Provide the [X, Y] coordinate of the cell's center where the given text is located.  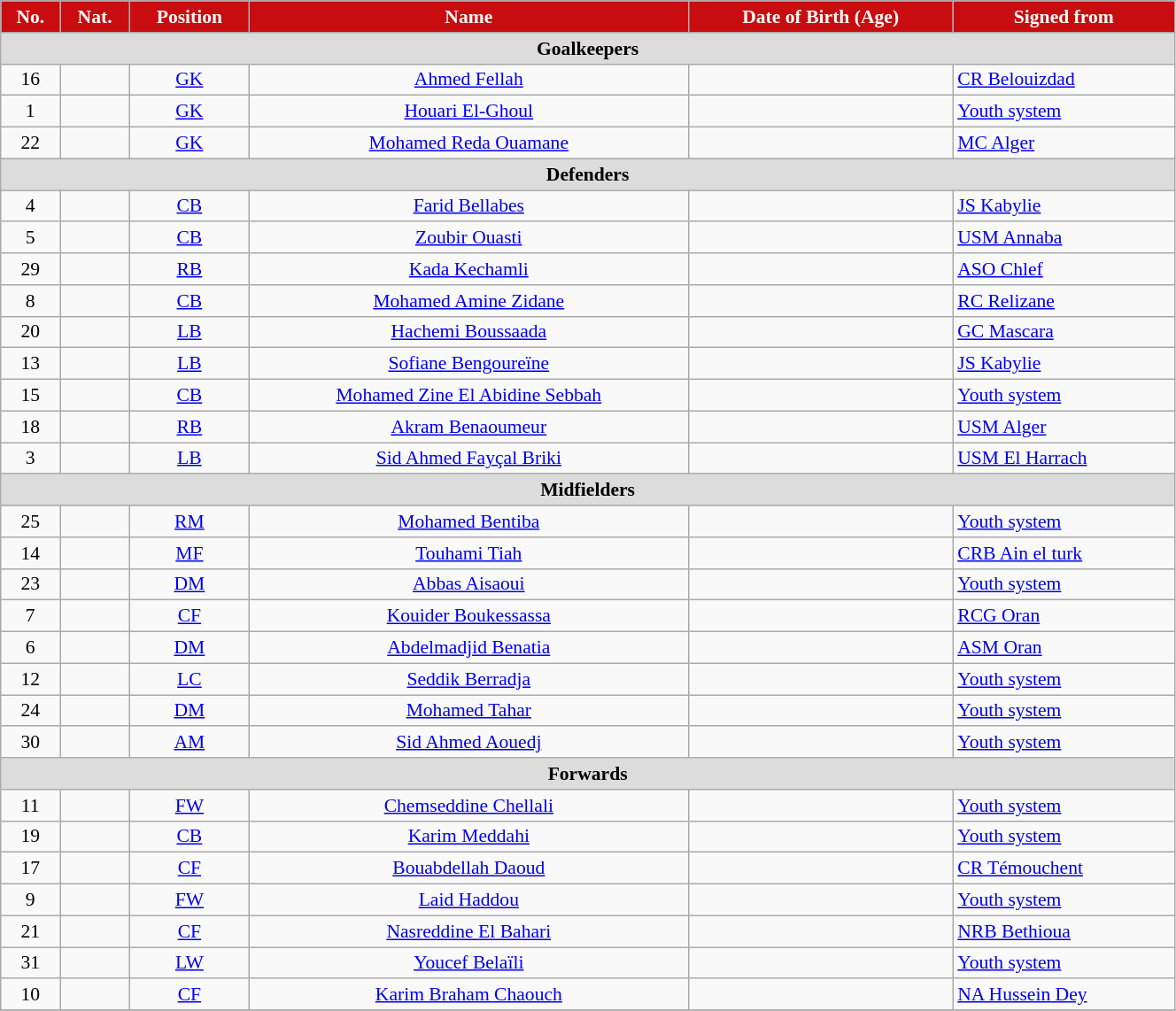
Laid Haddou [468, 900]
ASM Oran [1064, 648]
USM Alger [1064, 427]
8 [30, 301]
Akram Benaoumeur [468, 427]
30 [30, 743]
ASO Chlef [1064, 269]
RM [190, 521]
Forwards [588, 774]
Position [190, 17]
Houari El-Ghoul [468, 112]
Mohamed Amine Zidane [468, 301]
29 [30, 269]
Goalkeepers [588, 49]
Seddik Berradja [468, 679]
6 [30, 648]
17 [30, 868]
Hachemi Boussaada [468, 332]
Abbas Aisaoui [468, 584]
Date of Birth (Age) [820, 17]
5 [30, 238]
Mohamed Bentiba [468, 521]
Mohamed Zine El Abidine Sebbah [468, 396]
Youcef Belaïli [468, 963]
Signed from [1064, 17]
4 [30, 206]
Karim Meddahi [468, 837]
LC [190, 679]
12 [30, 679]
16 [30, 80]
13 [30, 364]
18 [30, 427]
MF [190, 553]
NRB Bethioua [1064, 931]
USM Annaba [1064, 238]
RCG Oran [1064, 616]
RC Relizane [1064, 301]
NA Hussein Dey [1064, 995]
31 [30, 963]
24 [30, 711]
20 [30, 332]
Kada Kechamli [468, 269]
21 [30, 931]
23 [30, 584]
Mohamed Tahar [468, 711]
Ahmed Fellah [468, 80]
Nasreddine El Bahari [468, 931]
3 [30, 459]
AM [190, 743]
LW [190, 963]
Midfielders [588, 490]
10 [30, 995]
Defenders [588, 174]
15 [30, 396]
7 [30, 616]
Name [468, 17]
GC Mascara [1064, 332]
9 [30, 900]
1 [30, 112]
No. [30, 17]
Sid Ahmed Fayçal Briki [468, 459]
Bouabdellah Daoud [468, 868]
CRB Ain el turk [1064, 553]
Sid Ahmed Aouedj [468, 743]
USM El Harrach [1064, 459]
Chemseddine Chellali [468, 806]
14 [30, 553]
Zoubir Ouasti [468, 238]
25 [30, 521]
Sofiane Bengoureïne [468, 364]
Touhami Tiah [468, 553]
11 [30, 806]
CR Témouchent [1064, 868]
22 [30, 143]
Mohamed Reda Ouamane [468, 143]
19 [30, 837]
Nat. [96, 17]
MC Alger [1064, 143]
Kouider Boukessassa [468, 616]
CR Belouizdad [1064, 80]
Farid Bellabes [468, 206]
Karim Braham Chaouch [468, 995]
Abdelmadjid Benatia [468, 648]
